Determine the [x, y] coordinate at the center of the cell enclosing the given text.  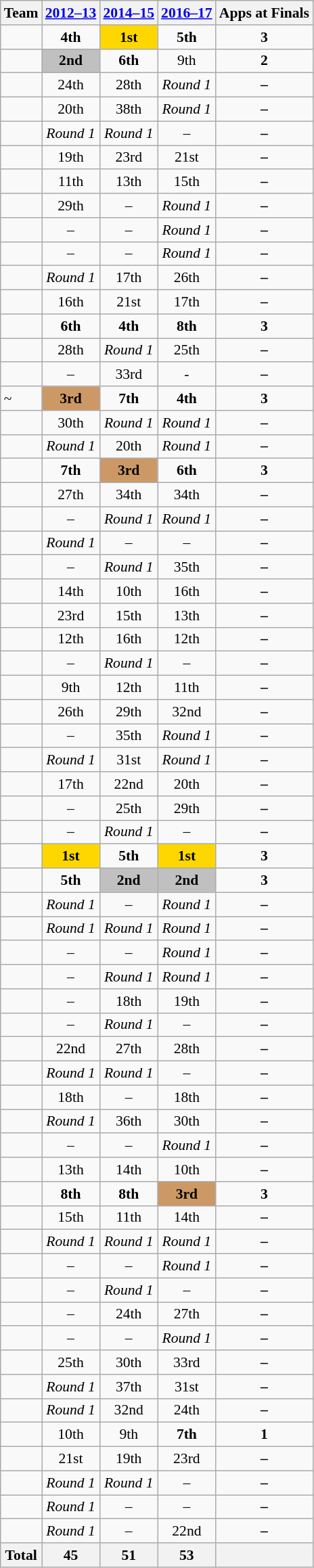
Team [22, 13]
Apps at Finals [264, 13]
- [187, 375]
2012–13 [71, 13]
2014–15 [129, 13]
38th [129, 110]
1 [264, 1435]
Total [22, 1555]
53 [187, 1555]
~ [22, 398]
2 [264, 61]
51 [129, 1555]
2016–17 [187, 13]
36th [129, 1122]
45 [71, 1555]
37th [129, 1387]
